Extract the [X, Y] coordinate from the center of the cell holding the provided text.  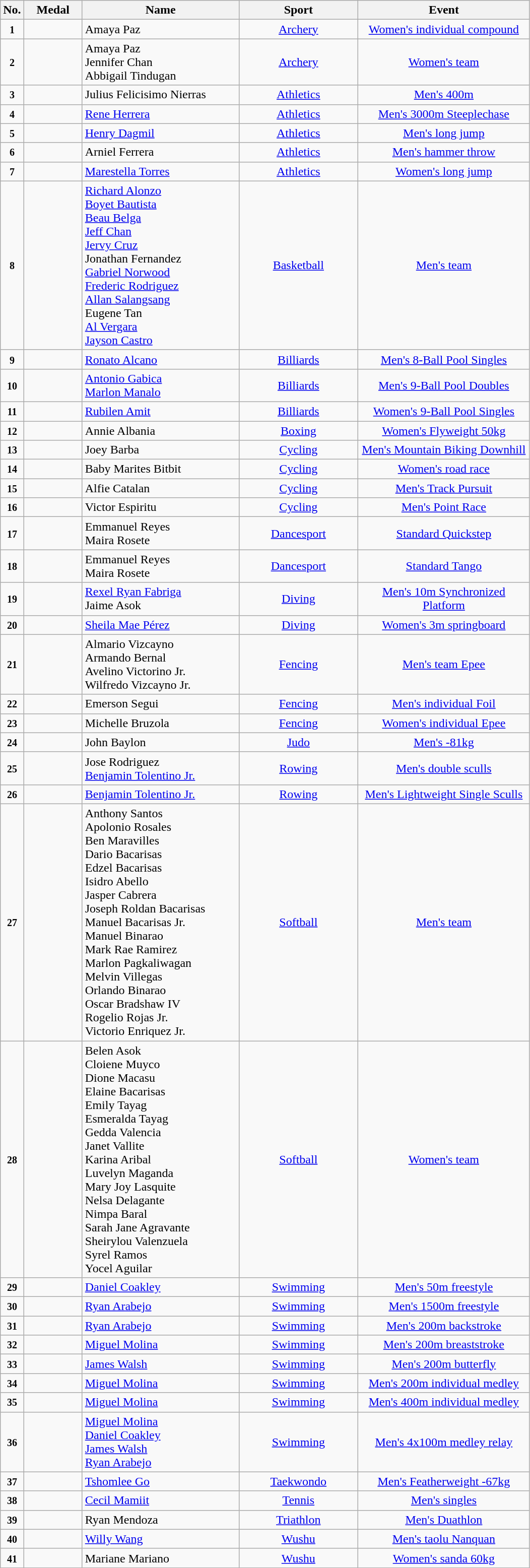
Emerson Segui [160, 704]
9 [12, 359]
No. [12, 10]
Jose RodriguezBenjamin Tolentino Jr. [160, 768]
Name [160, 10]
31 [12, 1326]
Women's road race [443, 469]
13 [12, 450]
Victor Espiritu [160, 507]
Ronato Alcano [160, 359]
14 [12, 469]
27 [12, 922]
Judo [298, 742]
Men's 4x100m medley relay [443, 1442]
Men's Featherweight -67kg [443, 1481]
39 [12, 1520]
Women's long jump [443, 171]
34 [12, 1383]
Men's individual Foil [443, 704]
Tennis [298, 1500]
36 [12, 1442]
Amaya Paz [160, 29]
Standard Quickstep [443, 533]
Almario VizcaynoArmando BernalAvelino Victorino Jr.Wilfredo Vizcayno Jr. [160, 664]
Arniel Ferrera [160, 152]
Standard Tango [443, 566]
41 [12, 1558]
Annie Albania [160, 431]
Benjamin Tolentino Jr. [160, 794]
Women's 3m springboard [443, 625]
38 [12, 1500]
Sheila Mae Pérez [160, 625]
Men's 8-Ball Pool Singles [443, 359]
17 [12, 533]
12 [12, 431]
5 [12, 133]
Men's Point Race [443, 507]
Men's Mountain Biking Downhill [443, 450]
Ryan Mendoza [160, 1520]
Men's 200m individual medley [443, 1383]
Men's 9-Ball Pool Doubles [443, 385]
Men's hammer throw [443, 152]
37 [12, 1481]
29 [12, 1287]
26 [12, 794]
Sport [298, 10]
33 [12, 1364]
Triathlon [298, 1520]
Medal [53, 10]
10 [12, 385]
Miguel MolinaDaniel CoakleyJames WalshRyan Arabejo [160, 1442]
Men's 10m Synchronized Platform [443, 599]
Cecil Mamiit [160, 1500]
Men's -81kg [443, 742]
Women's 9-Ball Pool Singles [443, 411]
22 [12, 704]
35 [12, 1402]
28 [12, 1159]
23 [12, 723]
Women's individual compound [443, 29]
Men's 200m breaststroke [443, 1345]
Men's Duathlon [443, 1520]
6 [12, 152]
7 [12, 171]
Alfie Catalan [160, 488]
Mariane Mariano [160, 1558]
15 [12, 488]
Basketball [298, 265]
Men's Lightweight Single Sculls [443, 794]
Women's Flyweight 50kg [443, 431]
Baby Marites Bitbit [160, 469]
18 [12, 566]
John Baylon [160, 742]
Joey Barba [160, 450]
Men's 3000m Steeplechase [443, 114]
21 [12, 664]
Men's 50m freestyle [443, 1287]
20 [12, 625]
32 [12, 1345]
Daniel Coakley [160, 1287]
8 [12, 265]
25 [12, 768]
Julius Felicisimo Nierras [160, 95]
19 [12, 599]
Rubilen Amit [160, 411]
Boxing [298, 431]
Men's 400m individual medley [443, 1402]
Men's taolu Nanquan [443, 1539]
Men's 1500m freestyle [443, 1306]
Michelle Bruzola [160, 723]
Marestella Torres [160, 171]
11 [12, 411]
30 [12, 1306]
Women's individual Epee [443, 723]
Women's sanda 60kg [443, 1558]
16 [12, 507]
Men's double sculls [443, 768]
1 [12, 29]
Men's Track Pursuit [443, 488]
Event [443, 10]
James Walsh [160, 1364]
Men's singles [443, 1500]
Men's long jump [443, 133]
Rene Herrera [160, 114]
Tshomlee Go [160, 1481]
2 [12, 62]
Taekwondo [298, 1481]
3 [12, 95]
Men's 200m backstroke [443, 1326]
Henry Dagmil [160, 133]
Men's 200m butterfly [443, 1364]
Willy Wang [160, 1539]
Men's team Epee [443, 664]
Amaya PazJennifer ChanAbbigail Tindugan [160, 62]
4 [12, 114]
Rexel Ryan FabrigaJaime Asok [160, 599]
Antonio GabicaMarlon Manalo [160, 385]
Men's 400m [443, 95]
24 [12, 742]
40 [12, 1539]
